Return the (x, y) coordinate for the center point of the cell that contains the specified text.  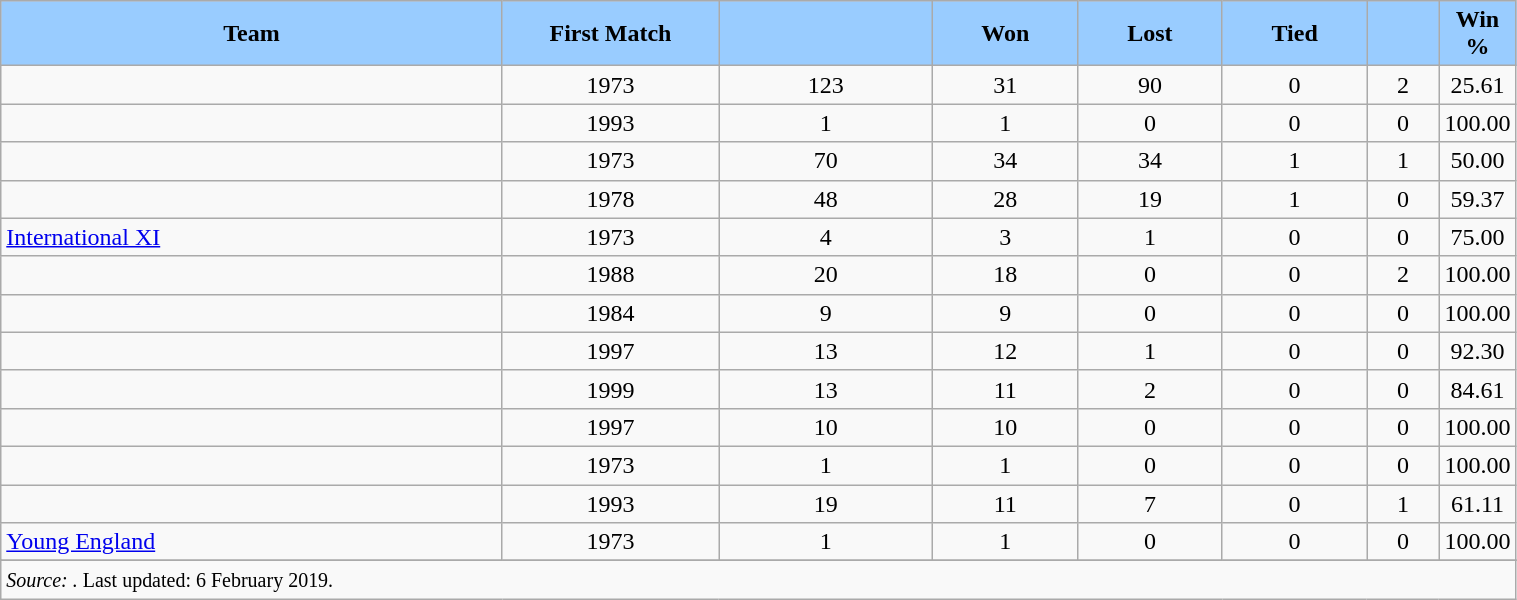
3 (1006, 237)
12 (1006, 351)
Young England (252, 542)
48 (826, 199)
First Match (610, 34)
92.30 (1478, 351)
7 (1150, 503)
61.11 (1478, 503)
1999 (610, 389)
84.61 (1478, 389)
Lost (1150, 34)
90 (1150, 85)
4 (826, 237)
International XI (252, 237)
31 (1006, 85)
Source: . Last updated: 6 February 2019. (758, 580)
18 (1006, 275)
70 (826, 161)
20 (826, 275)
75.00 (1478, 237)
Tied (1294, 34)
123 (826, 85)
Win % (1478, 34)
50.00 (1478, 161)
25.61 (1478, 85)
Team (252, 34)
59.37 (1478, 199)
1984 (610, 313)
Won (1006, 34)
28 (1006, 199)
1988 (610, 275)
1978 (610, 199)
